Output the [X, Y] coordinate of the center of the cell containing the given text.  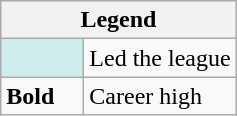
Legend [118, 20]
Bold [42, 96]
Career high [160, 96]
Led the league [160, 58]
